Extract the [X, Y] coordinate from the center of the cell holding the provided text.  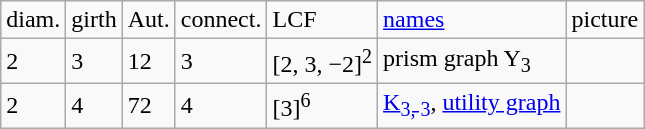
72 [148, 106]
girth [94, 20]
Aut. [148, 20]
LCF [322, 20]
12 [148, 62]
prism graph Y3 [472, 62]
K3, 3, utility graph [472, 106]
connect. [221, 20]
picture [605, 20]
names [472, 20]
diam. [34, 20]
[2, 3, −2]2 [322, 62]
[3]6 [322, 106]
